Extract the (X, Y) coordinate from the center of the cell holding the provided text.  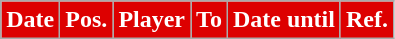
Ref. (366, 20)
Date (30, 20)
Player (152, 20)
Pos. (86, 20)
To (210, 20)
Date until (284, 20)
